Scan for the cell matching the given text and deliver its [X, Y] coordinate at center. 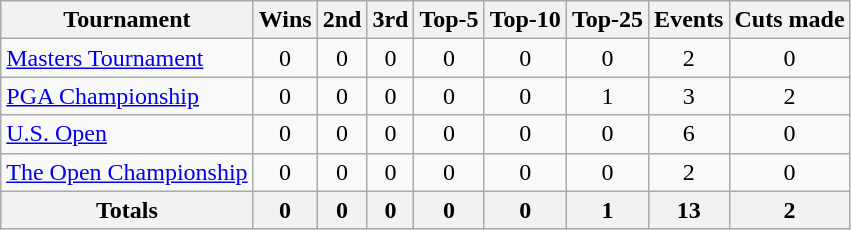
Top-10 [525, 20]
Cuts made [790, 20]
PGA Championship [127, 96]
13 [689, 210]
2nd [342, 20]
Masters Tournament [127, 58]
The Open Championship [127, 172]
Top-5 [449, 20]
Wins [285, 20]
3rd [390, 20]
Events [689, 20]
6 [689, 134]
Top-25 [607, 20]
3 [689, 96]
Totals [127, 210]
Tournament [127, 20]
U.S. Open [127, 134]
